Provide the (x, y) coordinate of the cell's center where the given text is located.  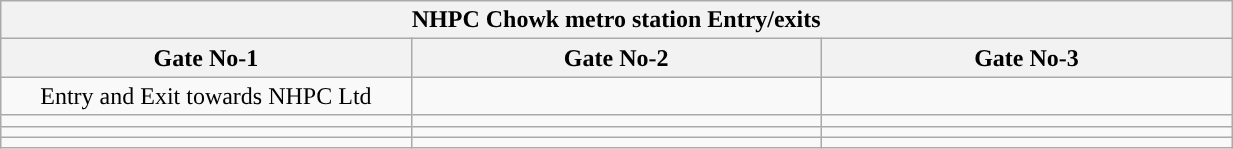
Gate No-3 (1026, 58)
Gate No-2 (616, 58)
Entry and Exit towards NHPC Ltd (206, 96)
NHPC Chowk metro station Entry/exits (616, 20)
Gate No-1 (206, 58)
